Return [x, y] of the center of cell containing provided text 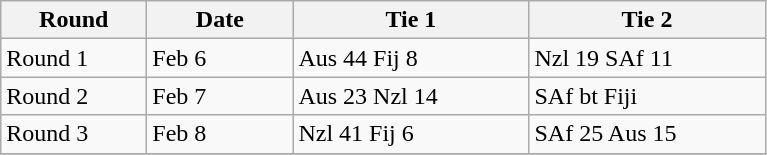
Nzl 19 SAf 11 [647, 58]
Feb 7 [220, 96]
Round [74, 20]
Tie 1 [411, 20]
Date [220, 20]
Aus 44 Fij 8 [411, 58]
SAf 25 Aus 15 [647, 134]
SAf bt Fiji [647, 96]
Round 2 [74, 96]
Aus 23 Nzl 14 [411, 96]
Round 1 [74, 58]
Tie 2 [647, 20]
Nzl 41 Fij 6 [411, 134]
Feb 8 [220, 134]
Feb 6 [220, 58]
Round 3 [74, 134]
